Identify which cell holds the provided text, then report its (X, Y) central coordinate. 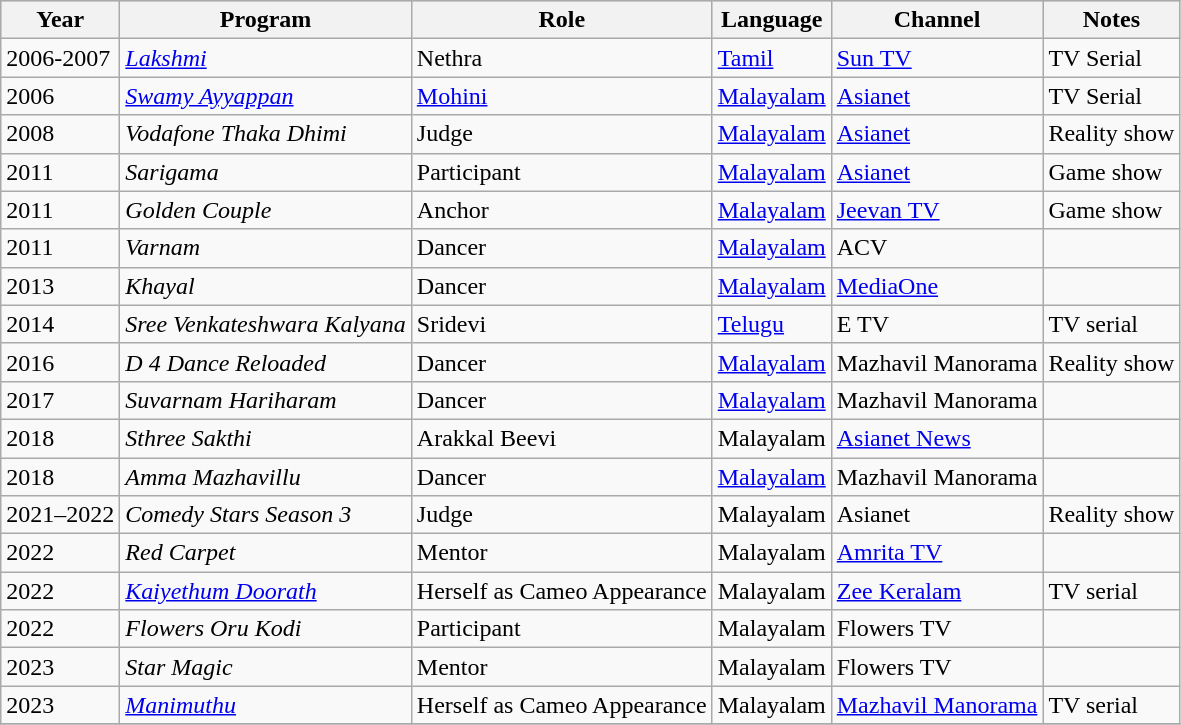
D 4 Dance Reloaded (266, 362)
Year (60, 20)
Amma Mazhavillu (266, 477)
Varnam (266, 248)
Notes (1112, 20)
2021–2022 (60, 515)
Khayal (266, 286)
Golden Couple (266, 210)
Asianet News (937, 438)
Channel (937, 20)
MediaOne (937, 286)
Sun TV (937, 58)
Suvarnam Hariharam (266, 400)
Swamy Ayyappan (266, 96)
Zee Keralam (937, 591)
Telugu (772, 324)
2017 (60, 400)
E TV (937, 324)
Lakshmi (266, 58)
2006 (60, 96)
Comedy Stars Season 3 (266, 515)
Role (562, 20)
Flowers Oru Kodi (266, 629)
ACV (937, 248)
Mohini (562, 96)
Nethra (562, 58)
Sree Venkateshwara Kalyana (266, 324)
Sridevi (562, 324)
2013 (60, 286)
Kaiyethum Doorath (266, 591)
Amrita TV (937, 553)
Manimuthu (266, 705)
Arakkal Beevi (562, 438)
2014 (60, 324)
Tamil (772, 58)
Star Magic (266, 667)
2006-2007 (60, 58)
Jeevan TV (937, 210)
Sarigama (266, 172)
Language (772, 20)
Anchor (562, 210)
2016 (60, 362)
Sthree Sakthi (266, 438)
Vodafone Thaka Dhimi (266, 134)
Program (266, 20)
2008 (60, 134)
Red Carpet (266, 553)
